Output the (x, y) coordinate of the center of the cell containing the given text.  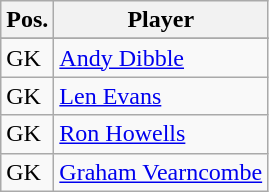
Player (161, 20)
Len Evans (161, 96)
Pos. (28, 20)
Graham Vearncombe (161, 172)
Andy Dibble (161, 58)
Ron Howells (161, 134)
